Detect which cell encompasses the target text, then output its [x, y] center coordinate. 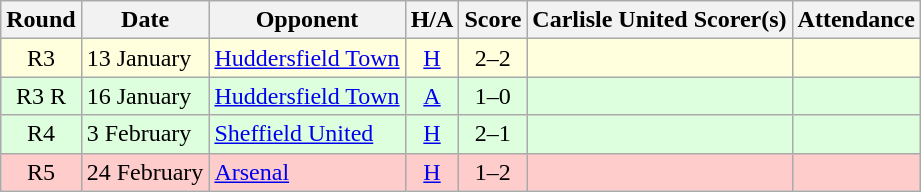
2–1 [493, 134]
1–2 [493, 172]
13 January [145, 58]
R3 [41, 58]
Arsenal [307, 172]
Carlisle United Scorer(s) [660, 20]
2–2 [493, 58]
R4 [41, 134]
Round [41, 20]
3 February [145, 134]
Opponent [307, 20]
Attendance [856, 20]
H/A [432, 20]
1–0 [493, 96]
R3 R [41, 96]
24 February [145, 172]
R5 [41, 172]
A [432, 96]
Date [145, 20]
16 January [145, 96]
Sheffield United [307, 134]
Score [493, 20]
